For the text-containing cell, return its midpoint in [x, y] coordinate format. 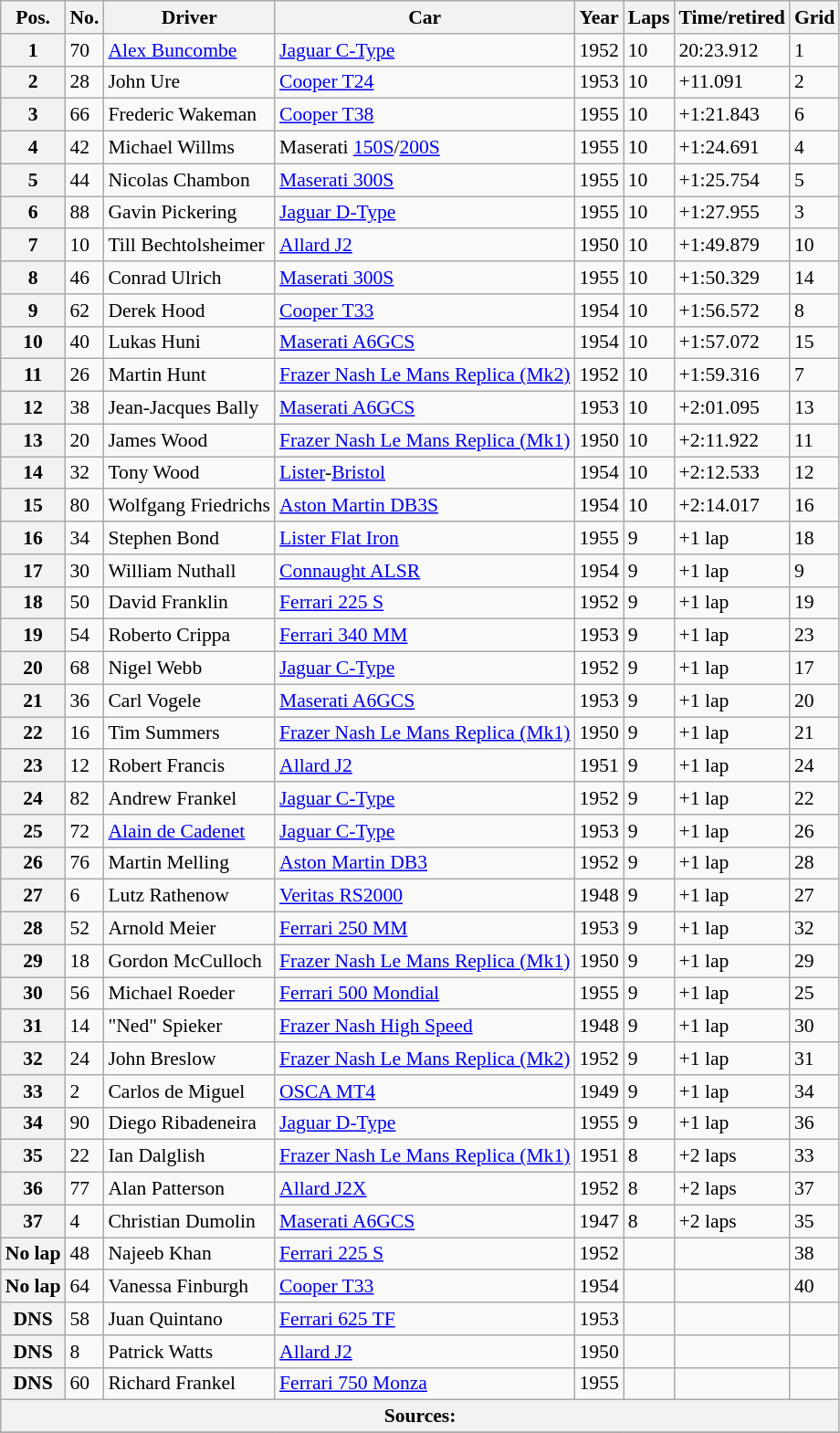
Till Bechtolsheimer [189, 246]
Patrick Watts [189, 1352]
Gavin Pickering [189, 213]
62 [84, 311]
John Ure [189, 82]
Alex Buncombe [189, 50]
1949 [599, 1091]
77 [84, 1189]
Sources: [420, 1417]
Carl Vogele [189, 701]
+1:24.691 [731, 148]
Ferrari 750 Monza [425, 1384]
Time/retired [731, 17]
No. [84, 17]
+2:14.017 [731, 506]
80 [84, 506]
Richard Frankel [189, 1384]
Pos. [33, 17]
+1:49.879 [731, 246]
William Nuthall [189, 571]
Maserati 150S/200S [425, 148]
76 [84, 863]
Roberto Crippa [189, 636]
Lukas Huni [189, 342]
+1:56.572 [731, 311]
46 [84, 278]
54 [84, 636]
Allard J2X [425, 1189]
1947 [599, 1221]
Aston Martin DB3S [425, 506]
Gordon McCulloch [189, 961]
Driver [189, 17]
Najeeb Khan [189, 1254]
Juan Quintano [189, 1319]
90 [84, 1123]
+2:01.095 [731, 408]
Robert Francis [189, 766]
David Franklin [189, 603]
Arnold Meier [189, 929]
"Ned" Spieker [189, 1027]
OSCA MT4 [425, 1091]
Diego Ribadeneira [189, 1123]
+2:11.922 [731, 440]
Connaught ALSR [425, 571]
Laps [649, 17]
Alan Patterson [189, 1189]
Martin Melling [189, 863]
Stephen Bond [189, 538]
Lister Flat Iron [425, 538]
Lister-Bristol [425, 473]
60 [84, 1384]
Carlos de Miguel [189, 1091]
+11.091 [731, 82]
Ferrari 500 Mondial [425, 994]
Year [599, 17]
Tony Wood [189, 473]
70 [84, 50]
Grid [814, 17]
48 [84, 1254]
Cooper T38 [425, 115]
Andrew Frankel [189, 798]
Tim Summers [189, 733]
Car [425, 17]
Lutz Rathenow [189, 896]
+1:57.072 [731, 342]
58 [84, 1319]
Michael Roeder [189, 994]
Nigel Webb [189, 669]
52 [84, 929]
Wolfgang Friedrichs [189, 506]
Michael Willms [189, 148]
Veritas RS2000 [425, 896]
82 [84, 798]
Martin Hunt [189, 375]
+1:21.843 [731, 115]
20:23.912 [731, 50]
Alain de Cadenet [189, 831]
+1:25.754 [731, 180]
+1:27.955 [731, 213]
Jean-Jacques Bally [189, 408]
56 [84, 994]
Christian Dumolin [189, 1221]
+1:50.329 [731, 278]
44 [84, 180]
Nicolas Chambon [189, 180]
72 [84, 831]
66 [84, 115]
Conrad Ulrich [189, 278]
Ferrari 625 TF [425, 1319]
42 [84, 148]
Derek Hood [189, 311]
+1:59.316 [731, 375]
John Breslow [189, 1059]
Frazer Nash High Speed [425, 1027]
James Wood [189, 440]
+2:12.533 [731, 473]
Ian Dalglish [189, 1156]
64 [84, 1287]
Vanessa Finburgh [189, 1287]
Frederic Wakeman [189, 115]
88 [84, 213]
Ferrari 250 MM [425, 929]
50 [84, 603]
Cooper T24 [425, 82]
Aston Martin DB3 [425, 863]
Ferrari 340 MM [425, 636]
68 [84, 669]
